Return (X, Y) of the center of cell containing provided text 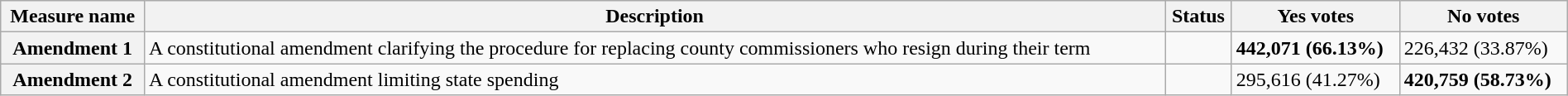
Description (655, 17)
442,071 (66.13%) (1315, 48)
Status (1199, 17)
Amendment 1 (73, 48)
226,432 (33.87%) (1484, 48)
A constitutional amendment limiting state spending (655, 79)
Yes votes (1315, 17)
420,759 (58.73%) (1484, 79)
No votes (1484, 17)
Amendment 2 (73, 79)
Measure name (73, 17)
A constitutional amendment clarifying the procedure for replacing county commissioners who resign during their term (655, 48)
295,616 (41.27%) (1315, 79)
